Search for the cell housing the specified text and yield its (X, Y) center coordinate. 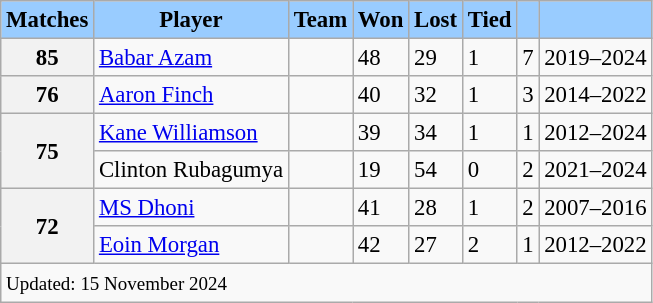
2021–2024 (596, 170)
Won (381, 20)
48 (381, 58)
27 (436, 245)
Lost (436, 20)
32 (436, 95)
3 (528, 95)
41 (381, 208)
7 (528, 58)
54 (436, 170)
28 (436, 208)
75 (48, 152)
2014–2022 (596, 95)
39 (381, 133)
Kane Williamson (192, 133)
85 (48, 58)
Player (192, 20)
Matches (48, 20)
Team (320, 20)
Clinton Rubagumya (192, 170)
Updated: 15 November 2024 (326, 283)
Babar Azam (192, 58)
MS Dhoni (192, 208)
2019–2024 (596, 58)
Tied (489, 20)
Aaron Finch (192, 95)
Eoin Morgan (192, 245)
19 (381, 170)
40 (381, 95)
2007–2016 (596, 208)
76 (48, 95)
0 (489, 170)
2012–2024 (596, 133)
2012–2022 (596, 245)
42 (381, 245)
72 (48, 226)
34 (436, 133)
29 (436, 58)
